Determine the (x, y) coordinate at the center of the cell enclosing the given text.  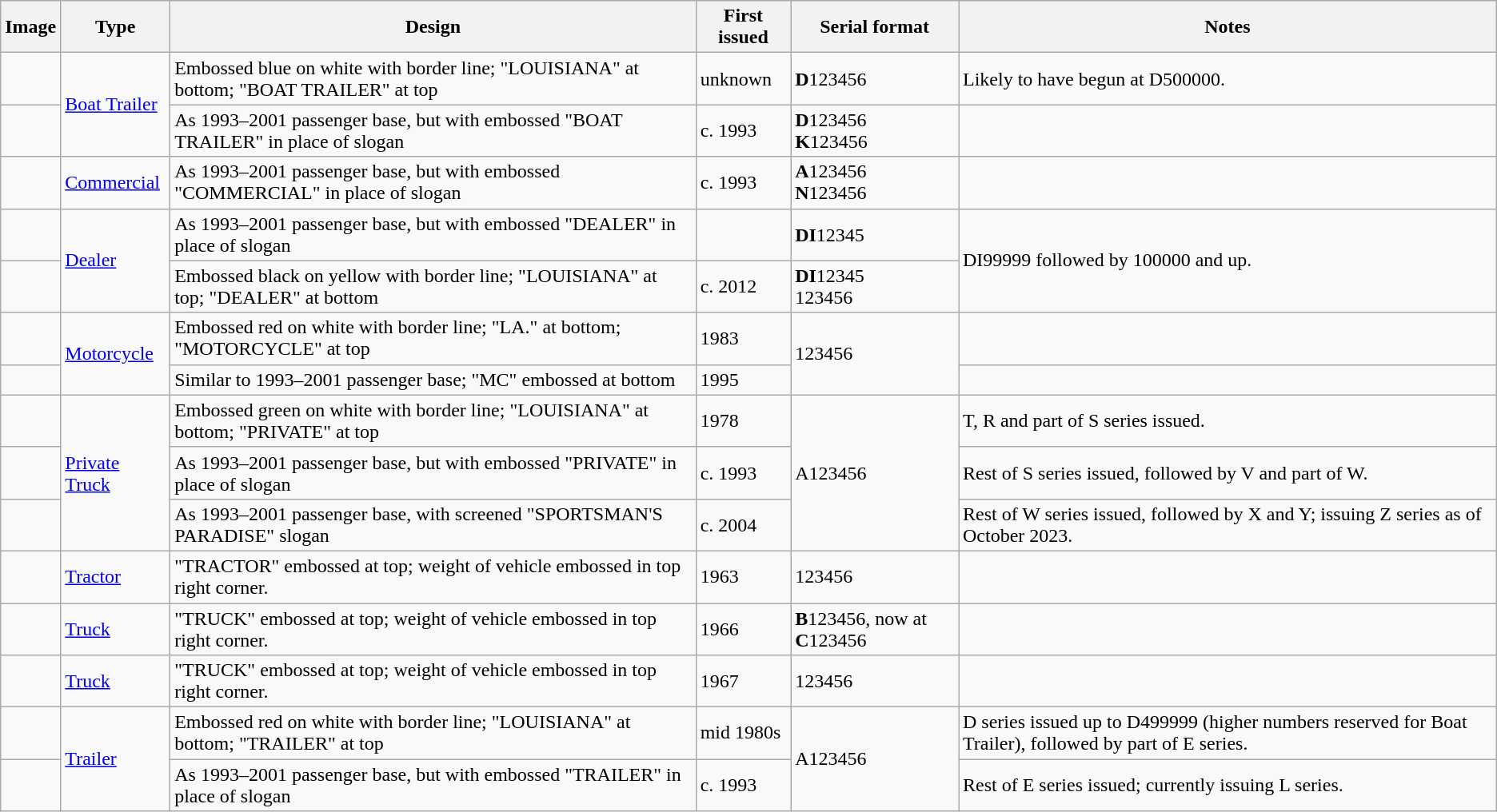
Rest of W series issued, followed by X and Y; issuing Z series as of October 2023. (1227, 524)
Embossed black on yellow with border line; "LOUISIANA" at top; "DEALER" at bottom (433, 286)
Type (115, 27)
Trailer (115, 759)
As 1993–2001 passenger base, but with embossed "PRIVATE" in place of slogan (433, 473)
Boat Trailer (115, 105)
As 1993–2001 passenger base, but with embossed "TRAILER" in place of slogan (433, 785)
1967 (743, 681)
A123456N123456 (875, 182)
mid 1980s (743, 734)
unknown (743, 78)
Notes (1227, 27)
Embossed blue on white with border line; "LOUISIANA" at bottom; "BOAT TRAILER" at top (433, 78)
Embossed red on white with border line; "LOUISIANA" at bottom; "TRAILER" at top (433, 734)
c. 2012 (743, 286)
1995 (743, 380)
As 1993–2001 passenger base, with screened "SPORTSMAN'S PARADISE" slogan (433, 524)
Rest of E series issued; currently issuing L series. (1227, 785)
D123456 (875, 78)
1963 (743, 577)
Embossed green on white with border line; "LOUISIANA" at bottom; "PRIVATE" at top (433, 420)
Likely to have begun at D500000. (1227, 78)
Motorcycle (115, 353)
"TRACTOR" embossed at top; weight of vehicle embossed in top right corner. (433, 577)
D series issued up to D499999 (higher numbers reserved for Boat Trailer), followed by part of E series. (1227, 734)
Similar to 1993–2001 passenger base; "MC" embossed at bottom (433, 380)
Rest of S series issued, followed by V and part of W. (1227, 473)
DI12345 (875, 235)
DI12345123456 (875, 286)
First issued (743, 27)
Tractor (115, 577)
1966 (743, 628)
D123456K123456 (875, 131)
Commercial (115, 182)
1978 (743, 420)
Embossed red on white with border line; "LA." at bottom; "MOTORCYCLE" at top (433, 339)
1983 (743, 339)
T, R and part of S series issued. (1227, 420)
c. 2004 (743, 524)
Dealer (115, 261)
Serial format (875, 27)
As 1993–2001 passenger base, but with embossed "DEALER" in place of slogan (433, 235)
Design (433, 27)
Private Truck (115, 473)
Image (30, 27)
As 1993–2001 passenger base, but with embossed "COMMERCIAL" in place of slogan (433, 182)
B123456, now at C123456 (875, 628)
DI99999 followed by 100000 and up. (1227, 261)
As 1993–2001 passenger base, but with embossed "BOAT TRAILER" in place of slogan (433, 131)
